Detect which cell encompasses the target text, then output its [x, y] center coordinate. 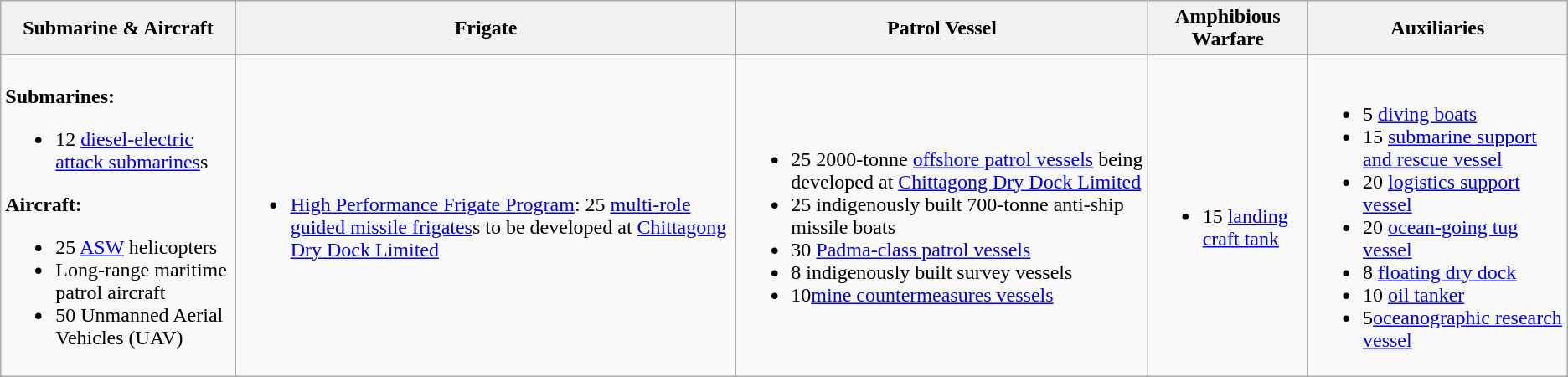
High Performance Frigate Program: 25 multi-role guided missile frigatess to be developed at Chittagong Dry Dock Limited [486, 216]
Amphibious Warfare [1228, 28]
Frigate [486, 28]
15 landing craft tank [1228, 216]
Submarines:12 diesel-electric attack submarinessAircraft:25 ASW helicoptersLong-range maritime patrol aircraft50 Unmanned Aerial Vehicles (UAV) [118, 216]
Patrol Vessel [941, 28]
Submarine & Aircraft [118, 28]
Auxiliaries [1437, 28]
